From the cell containing the given text, extract its center point as [x, y] coordinate. 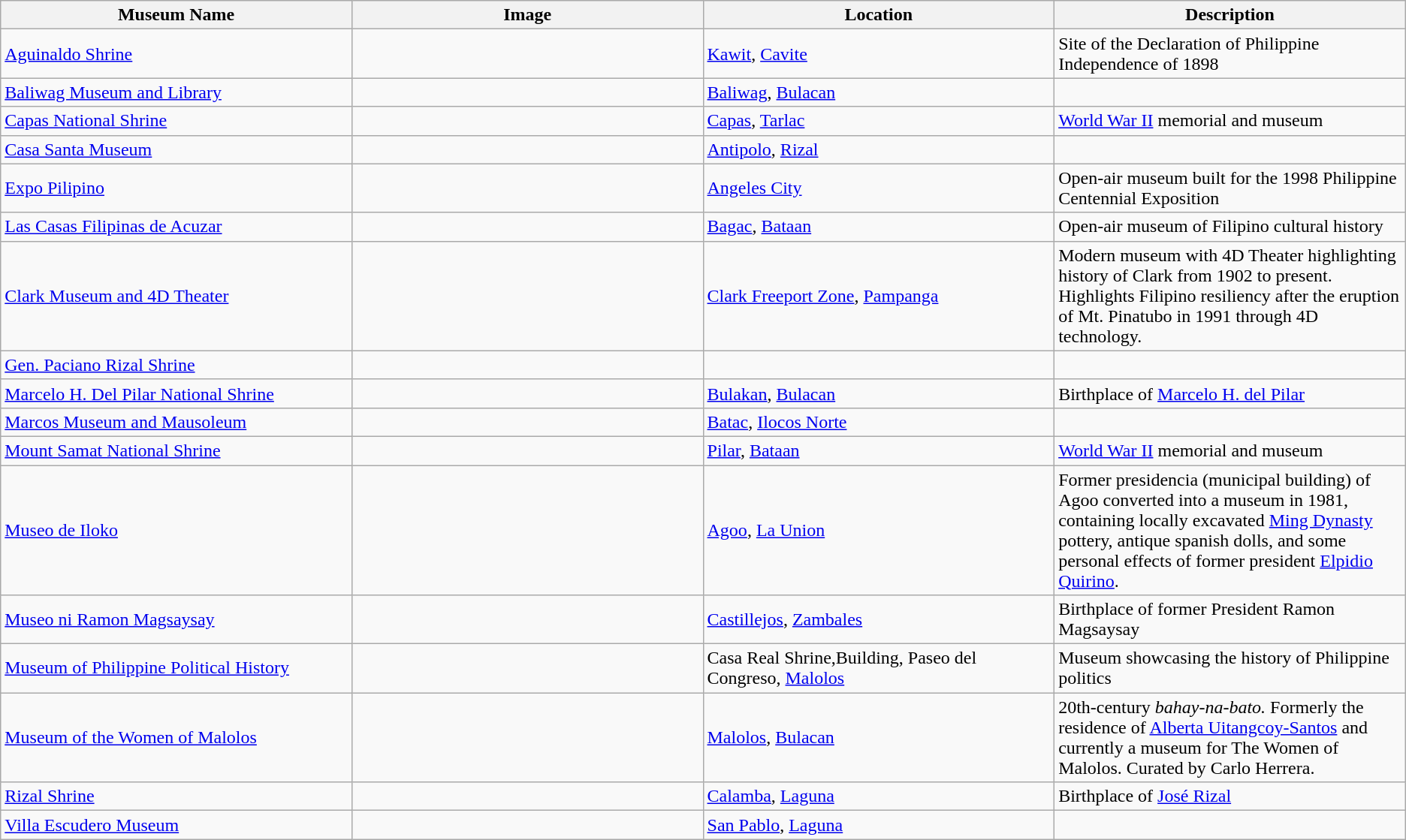
Casa Real Shrine,Building, Paseo del Congreso, Malolos [879, 668]
Description [1230, 15]
Image [527, 15]
Bulakan, Bulacan [879, 393]
Museum Name [177, 15]
Museo de Iloko [177, 530]
Antipolo, Rizal [879, 149]
Museum showcasing the history of Philippine politics [1230, 668]
Open-air museum built for the 1998 Philippine Centennial Exposition [1230, 188]
Marcelo H. Del Pilar National Shrine [177, 393]
Baliwag, Bulacan [879, 92]
Clark Freeport Zone, Pampanga [879, 296]
Museum of the Women of Malolos [177, 737]
Las Casas Filipinas de Acuzar [177, 227]
Gen. Paciano Rizal Shrine [177, 365]
Angeles City [879, 188]
Batac, Ilocos Norte [879, 422]
Aguinaldo Shrine [177, 54]
Castillejos, Zambales [879, 620]
Birthplace of former President Ramon Magsaysay [1230, 620]
Villa Escudero Museum [177, 825]
Museum of Philippine Political History [177, 668]
Site of the Declaration of Philippine Independence of 1898 [1230, 54]
Open-air museum of Filipino cultural history [1230, 227]
Birthplace of José Rizal [1230, 796]
Capas, Tarlac [879, 121]
Casa Santa Museum [177, 149]
Capas National Shrine [177, 121]
Bagac, Bataan [879, 227]
Baliwag Museum and Library [177, 92]
Museo ni Ramon Magsaysay [177, 620]
Rizal Shrine [177, 796]
Clark Museum and 4D Theater [177, 296]
Expo Pilipino [177, 188]
Calamba, Laguna [879, 796]
Birthplace of Marcelo H. del Pilar [1230, 393]
Marcos Museum and Mausoleum [177, 422]
Location [879, 15]
San Pablo, Laguna [879, 825]
Agoo, La Union [879, 530]
Pilar, Bataan [879, 450]
Kawit, Cavite [879, 54]
Mount Samat National Shrine [177, 450]
Malolos, Bulacan [879, 737]
